From the cell containing the given text, extract its center point as (X, Y) coordinate. 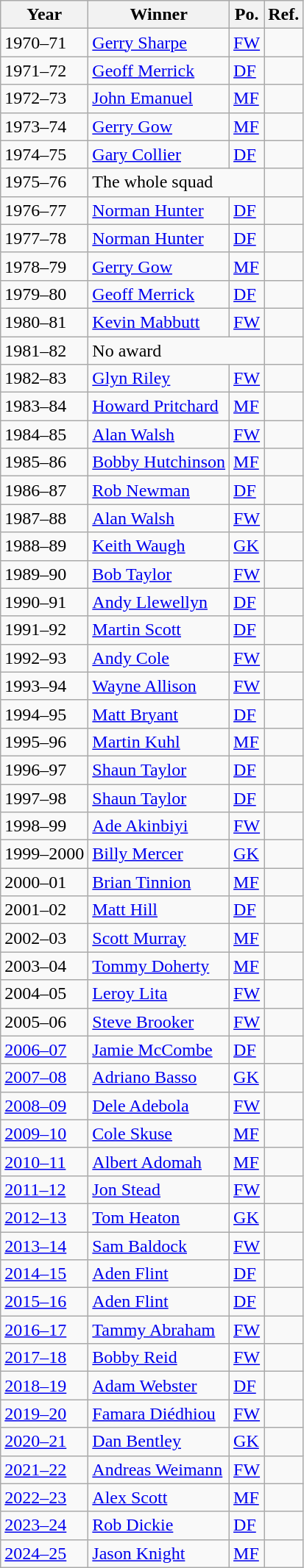
Winner (159, 15)
Rob Newman (159, 490)
2006–07 (44, 1050)
Keith Waugh (159, 546)
2014–15 (44, 1274)
2003–04 (44, 966)
Tom Heaton (159, 1217)
Gerry Sharpe (159, 43)
1982–83 (44, 379)
2017–18 (44, 1358)
Ref. (284, 15)
Martin Scott (159, 630)
2005–06 (44, 1022)
Adriano Basso (159, 1078)
Martin Kuhl (159, 742)
Sam Baldock (159, 1246)
1992–93 (44, 658)
Wayne Allison (159, 686)
The whole squad (177, 182)
Year (44, 15)
Cole Skuse (159, 1134)
Brian Tinnion (159, 882)
2016–17 (44, 1330)
1979–80 (44, 294)
Bobby Reid (159, 1358)
John Emanuel (159, 99)
Tommy Doherty (159, 966)
2021–22 (44, 1469)
2015–16 (44, 1302)
2024–25 (44, 1553)
1977–78 (44, 238)
2008–09 (44, 1106)
Leroy Lita (159, 994)
2013–14 (44, 1246)
Matt Hill (159, 910)
Alex Scott (159, 1497)
Dan Bentley (159, 1442)
Howard Pritchard (159, 407)
1995–96 (44, 742)
Albert Adomah (159, 1161)
Adam Webster (159, 1386)
1984–85 (44, 434)
2020–21 (44, 1442)
2023–24 (44, 1525)
1996–97 (44, 770)
Scott Murray (159, 938)
2009–10 (44, 1134)
1985–86 (44, 462)
Matt Bryant (159, 714)
Bob Taylor (159, 574)
Steve Brooker (159, 1022)
Ade Akinbiyi (159, 826)
Po. (247, 15)
1970–71 (44, 43)
2004–05 (44, 994)
2002–03 (44, 938)
Famara Diédhiou (159, 1414)
Andy Cole (159, 658)
2019–20 (44, 1414)
Jon Stead (159, 1189)
1999–2000 (44, 854)
2011–12 (44, 1189)
Dele Adebola (159, 1106)
1990–91 (44, 602)
1972–73 (44, 99)
2010–11 (44, 1161)
Billy Mercer (159, 854)
1978–79 (44, 266)
2000–01 (44, 882)
Gary Collier (159, 154)
1998–99 (44, 826)
Rob Dickie (159, 1525)
2022–23 (44, 1497)
1971–72 (44, 71)
Jamie McCombe (159, 1050)
1991–92 (44, 630)
Andreas Weimann (159, 1469)
Jason Knight (159, 1553)
2018–19 (44, 1386)
2001–02 (44, 910)
1986–87 (44, 490)
1993–94 (44, 686)
1973–74 (44, 126)
1974–75 (44, 154)
2012–13 (44, 1217)
Glyn Riley (159, 379)
Andy Llewellyn (159, 602)
Tammy Abraham (159, 1330)
1994–95 (44, 714)
1983–84 (44, 407)
1989–90 (44, 574)
Bobby Hutchinson (159, 462)
1988–89 (44, 546)
No award (177, 351)
1980–81 (44, 322)
2007–08 (44, 1078)
1981–82 (44, 351)
1975–76 (44, 182)
1987–88 (44, 518)
1997–98 (44, 798)
1976–77 (44, 210)
Kevin Mabbutt (159, 322)
